Determine the [X, Y] coordinate at the center of the cell enclosing the given text.  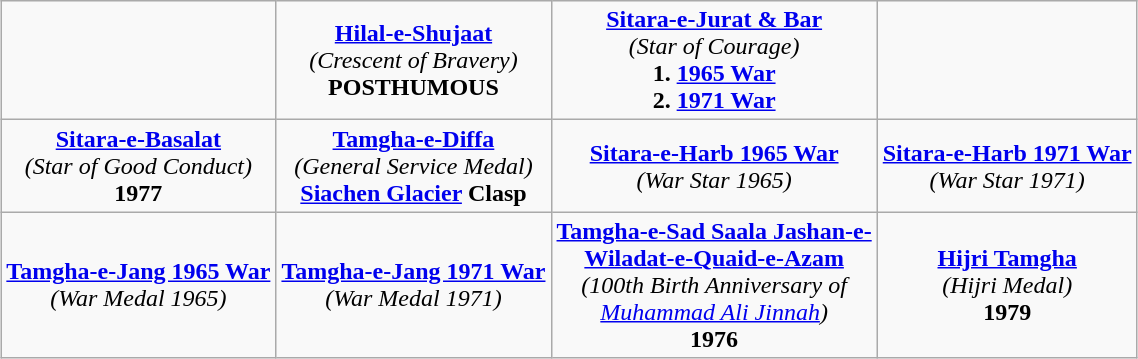
Tamgha-e-Sad Saala Jashan-e-Wiladat-e-Quaid-e-Azam(100th Birth Anniversary ofMuhammad Ali Jinnah)1976 [714, 285]
Tamgha-e-Jang 1965 War(War Medal 1965) [138, 285]
Sitara-e-Jurat & Bar(Star of Courage)1. 1965 War2. 1971 War [714, 60]
Sitara-e-Basalat(Star of Good Conduct)1977 [138, 166]
Tamgha-e-Diffa(General Service Medal)Siachen Glacier Clasp [414, 166]
Hilal-e-Shujaat(Crescent of Bravery)POSTHUMOUS [414, 60]
Sitara-e-Harb 1965 War(War Star 1965) [714, 166]
Sitara-e-Harb 1971 War(War Star 1971) [1007, 166]
Tamgha-e-Jang 1971 War(War Medal 1971) [414, 285]
Hijri Tamgha(Hijri Medal)1979 [1007, 285]
